Return the [x, y] coordinate for the center point of the cell that contains the specified text.  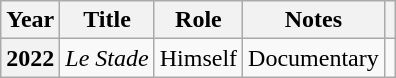
Notes [314, 20]
Title [107, 20]
2022 [30, 58]
Le Stade [107, 58]
Role [198, 20]
Himself [198, 58]
Documentary [314, 58]
Year [30, 20]
